Scan for the cell matching the given text and deliver its (x, y) coordinate at center. 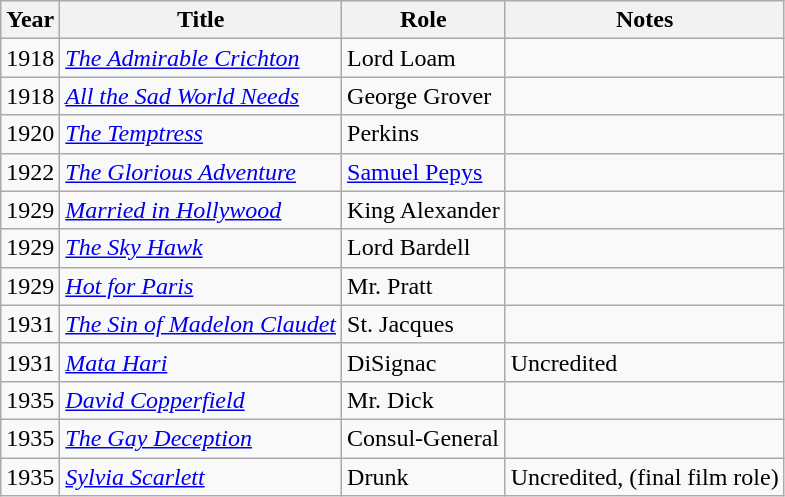
1920 (30, 134)
Uncredited (644, 362)
Title (201, 20)
The Temptress (201, 134)
Mr. Dick (424, 400)
1922 (30, 172)
King Alexander (424, 210)
Married in Hollywood (201, 210)
Notes (644, 20)
The Glorious Adventure (201, 172)
Sylvia Scarlett (201, 477)
Lord Bardell (424, 248)
Lord Loam (424, 58)
Samuel Pepys (424, 172)
DiSignac (424, 362)
Consul-General (424, 438)
Perkins (424, 134)
The Admirable Crichton (201, 58)
Year (30, 20)
Role (424, 20)
The Sin of Madelon Claudet (201, 324)
Drunk (424, 477)
Mr. Pratt (424, 286)
George Grover (424, 96)
The Gay Deception (201, 438)
David Copperfield (201, 400)
St. Jacques (424, 324)
Mata Hari (201, 362)
Hot for Paris (201, 286)
Uncredited, (final film role) (644, 477)
All the Sad World Needs (201, 96)
The Sky Hawk (201, 248)
